From the cell containing the given text, extract its center point as (X, Y) coordinate. 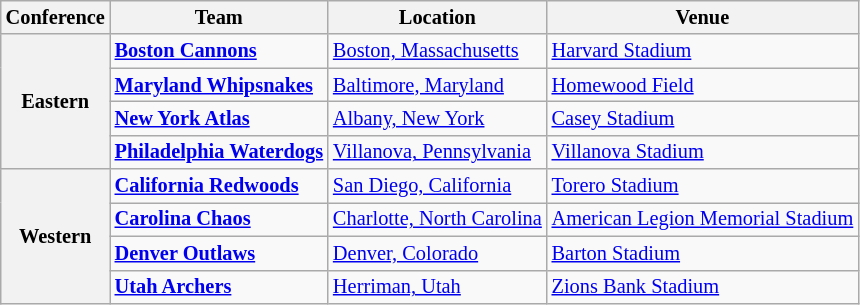
Casey Stadium (702, 118)
Maryland Whipsnakes (219, 85)
Venue (702, 17)
Utah Archers (219, 287)
Zions Bank Stadium (702, 287)
Barton Stadium (702, 253)
Albany, New York (438, 118)
Charlotte, North Carolina (438, 219)
Torero Stadium (702, 186)
New York Atlas (219, 118)
San Diego, California (438, 186)
Herriman, Utah (438, 287)
Denver, Colorado (438, 253)
Conference (56, 17)
Eastern (56, 102)
Denver Outlaws (219, 253)
Boston, Massachusetts (438, 51)
California Redwoods (219, 186)
Location (438, 17)
Philadelphia Waterdogs (219, 152)
Villanova, Pennsylvania (438, 152)
Baltimore, Maryland (438, 85)
Western (56, 236)
Villanova Stadium (702, 152)
Team (219, 17)
Boston Cannons (219, 51)
American Legion Memorial Stadium (702, 219)
Carolina Chaos (219, 219)
Homewood Field (702, 85)
Harvard Stadium (702, 51)
